For the text-containing cell, return its midpoint in [X, Y] coordinate format. 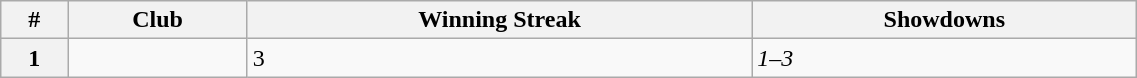
1 [34, 58]
3 [500, 58]
Showdowns [944, 20]
1–3 [944, 58]
Club [158, 20]
# [34, 20]
Winning Streak [500, 20]
